Pinpoint the cell where the given text exists, returning its [x, y] midpoint coordinate. 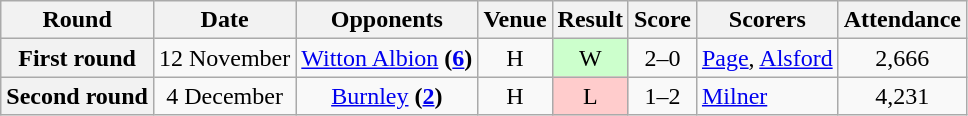
First round [78, 58]
Attendance [902, 20]
Page, Alsford [767, 58]
Venue [515, 20]
L [590, 96]
Second round [78, 96]
Score [662, 20]
Witton Albion (6) [387, 58]
2–0 [662, 58]
4 December [224, 96]
4,231 [902, 96]
Milner [767, 96]
12 November [224, 58]
Round [78, 20]
Result [590, 20]
1–2 [662, 96]
Scorers [767, 20]
Date [224, 20]
2,666 [902, 58]
Opponents [387, 20]
Burnley (2) [387, 96]
W [590, 58]
